For the text-containing cell, return its midpoint in (X, Y) coordinate format. 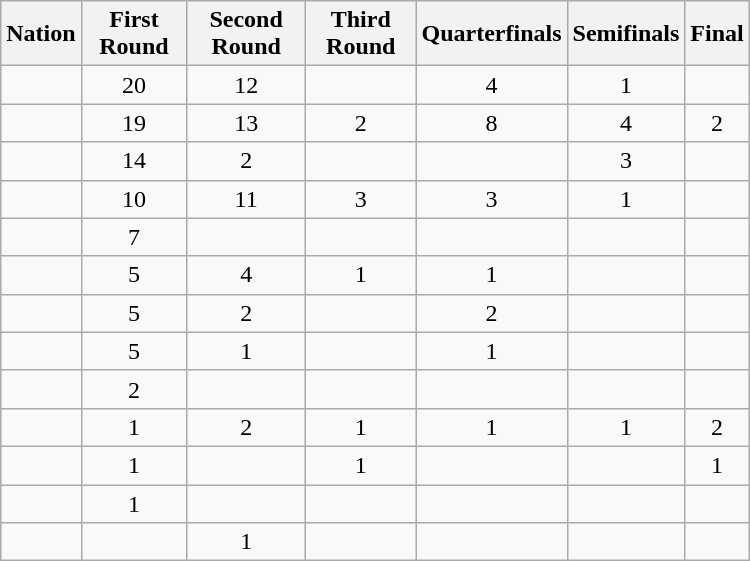
19 (134, 123)
8 (492, 123)
Final (717, 34)
13 (246, 123)
Nation (41, 34)
7 (134, 237)
Third Round (361, 34)
First Round (134, 34)
20 (134, 85)
14 (134, 161)
Quarterfinals (492, 34)
10 (134, 199)
12 (246, 85)
Second Round (246, 34)
Semifinals (626, 34)
11 (246, 199)
